Detect which cell encompasses the target text, then output its [X, Y] center coordinate. 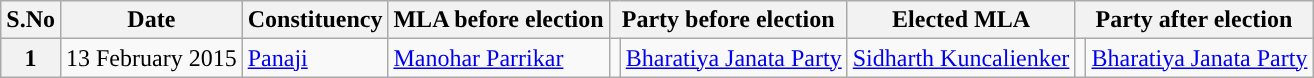
Panaji [315, 58]
Party before election [728, 20]
Sidharth Kuncalienker [961, 58]
1 [31, 58]
S.No [31, 20]
Elected MLA [961, 20]
Constituency [315, 20]
Date [151, 20]
13 February 2015 [151, 58]
Party after election [1194, 20]
MLA before election [498, 20]
Manohar Parrikar [498, 58]
